Return (X, Y) of the center of cell containing provided text 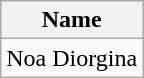
Name (72, 20)
Noa Diorgina (72, 58)
